Return [x, y] of the center of cell containing provided text 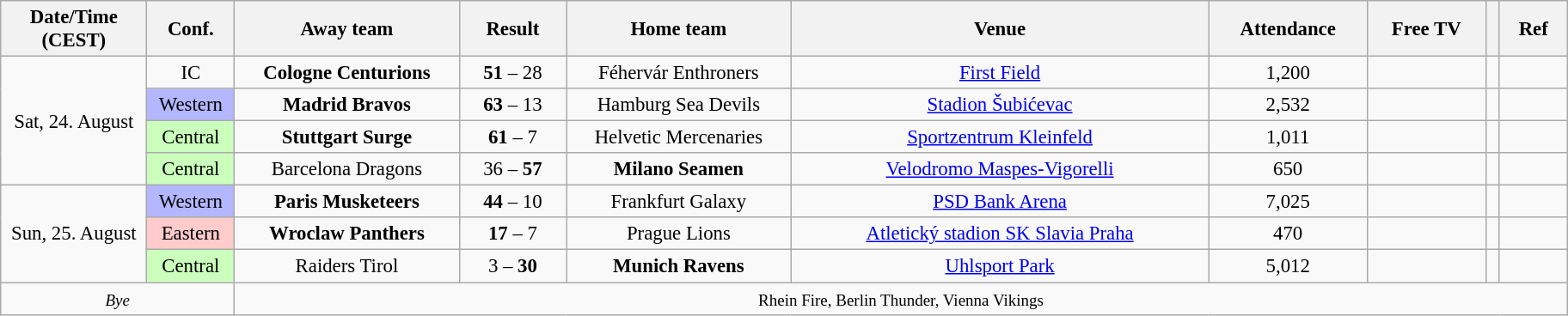
2,532 [1288, 105]
470 [1288, 234]
1,011 [1288, 137]
Sun, 25. August [74, 234]
Raiders Tirol [347, 266]
First Field [1000, 73]
Cologne Centurions [347, 73]
Away team [347, 29]
Wroclaw Panthers [347, 234]
Hamburg Sea Devils [679, 105]
Result [512, 29]
Ref [1534, 29]
Velodromo Maspes-Vigorelli [1000, 169]
PSD Bank Arena [1000, 202]
Helvetic Mercenaries [679, 137]
Conf. [191, 29]
44 – 10 [512, 202]
7,025 [1288, 202]
Madrid Bravos [347, 105]
Rhein Fire, Berlin Thunder, Vienna Vikings [901, 299]
Stadion Šubićevac [1000, 105]
Prague Lions [679, 234]
Paris Musketeers [347, 202]
Sat, 24. August [74, 121]
650 [1288, 169]
Eastern [191, 234]
5,012 [1288, 266]
Atletický stadion SK Slavia Praha [1000, 234]
Sportzentrum Kleinfeld [1000, 137]
17 – 7 [512, 234]
Barcelona Dragons [347, 169]
3 – 30 [512, 266]
Home team [679, 29]
Munich Ravens [679, 266]
Bye [118, 299]
36 – 57 [512, 169]
Frankfurt Galaxy [679, 202]
51 – 28 [512, 73]
1,200 [1288, 73]
Venue [1000, 29]
Free TV [1426, 29]
Uhlsport Park [1000, 266]
Milano Seamen [679, 169]
Féhervár Enthroners [679, 73]
63 – 13 [512, 105]
Attendance [1288, 29]
IC [191, 73]
Date/Time (CEST) [74, 29]
61 – 7 [512, 137]
Stuttgart Surge [347, 137]
